Provide the [X, Y] coordinate of the cell's center where the given text is located.  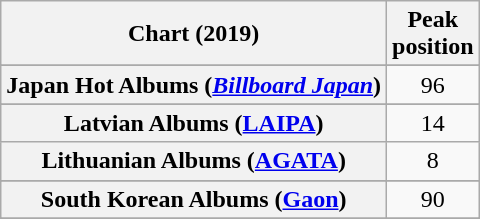
Lithuanian Albums (AGATA) [194, 161]
Chart (2019) [194, 34]
96 [433, 85]
14 [433, 123]
Latvian Albums (LAIPA) [194, 123]
8 [433, 161]
90 [433, 199]
South Korean Albums (Gaon) [194, 199]
Peakposition [433, 34]
Japan Hot Albums (Billboard Japan) [194, 85]
